Locate the cell with the specified text and output its (X, Y) center coordinate. 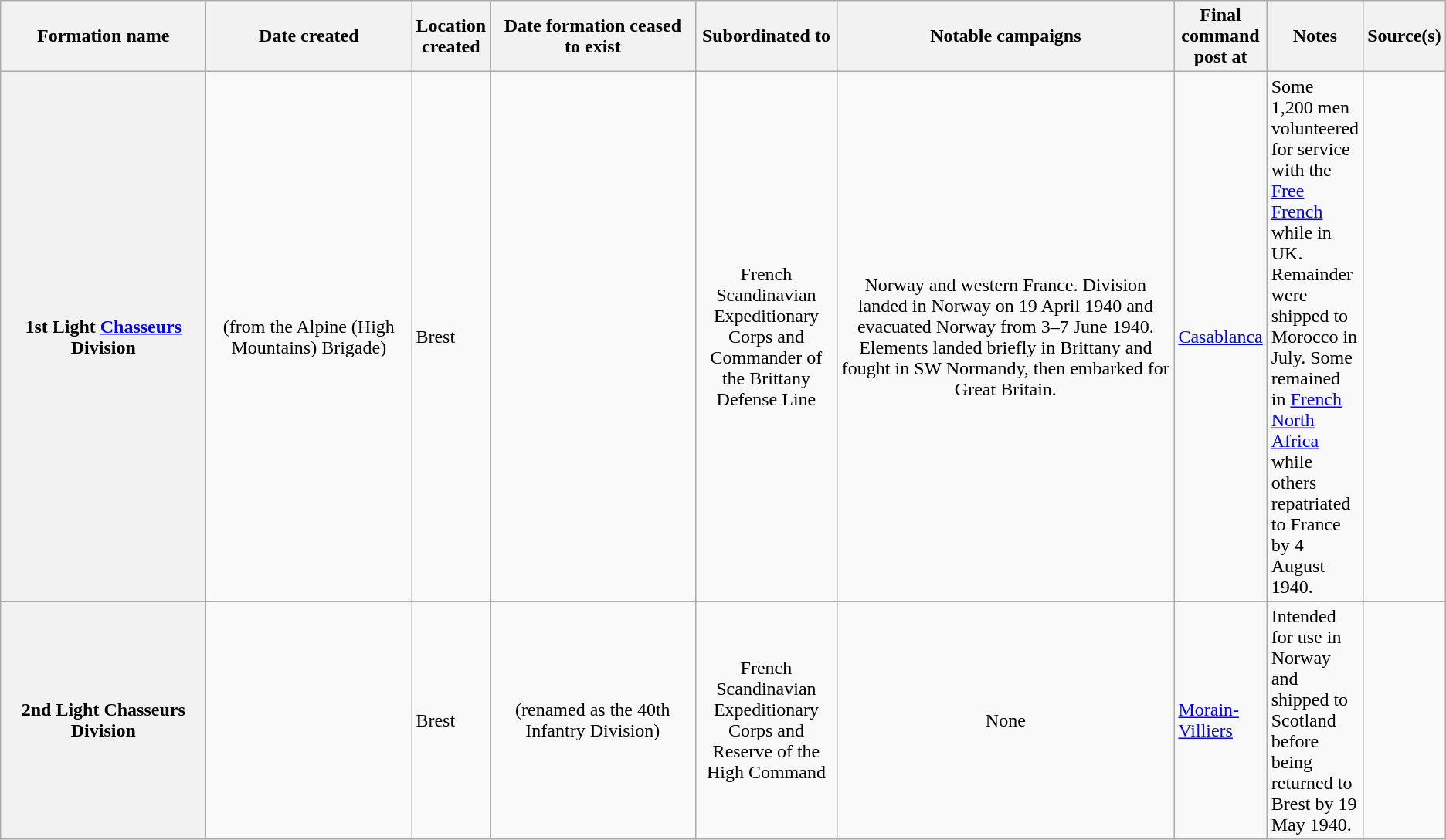
None (1006, 720)
French Scandinavian Expeditionary Corps and Commander of the Brittany Defense Line (766, 337)
Date formation ceased to exist (593, 36)
Date created (309, 36)
1st Light Chasseurs Division (104, 337)
Casablanca (1220, 337)
Morain-Villiers (1220, 720)
Location created (451, 36)
Subordinated to (766, 36)
Intended for use in Norway and shipped to Scotland before being returned to Brest by 19 May 1940. (1315, 720)
2nd Light Chasseurs Division (104, 720)
Notes (1315, 36)
Final command post at (1220, 36)
Source(s) (1404, 36)
(renamed as the 40th Infantry Division) (593, 720)
(from the Alpine (High Mountains) Brigade) (309, 337)
Formation name (104, 36)
French Scandinavian Expeditionary Corps and Reserve of the High Command (766, 720)
Notable campaigns (1006, 36)
